For the text-containing cell, return its midpoint in (x, y) coordinate format. 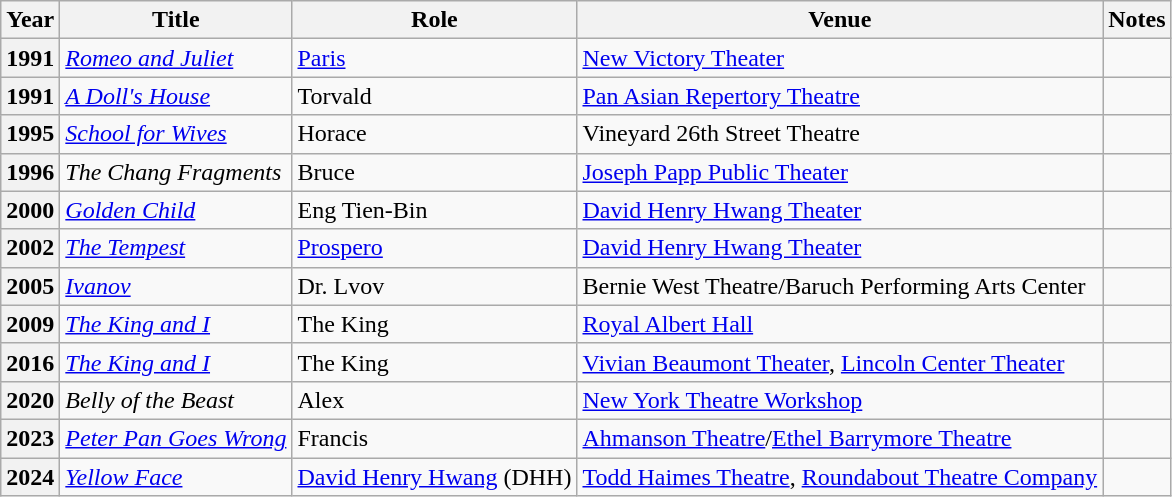
Vineyard 26th Street Theatre (840, 134)
Ahmanson Theatre/Ethel Barrymore Theatre (840, 438)
Joseph Papp Public Theater (840, 172)
1995 (30, 134)
Todd Haimes Theatre, Roundabout Theatre Company (840, 477)
Year (30, 20)
2023 (30, 438)
Title (176, 20)
A Doll's House (176, 96)
Alex (434, 400)
Bernie West Theatre/Baruch Performing Arts Center (840, 286)
2005 (30, 286)
Eng Tien-Bin (434, 210)
Paris (434, 58)
Prospero (434, 248)
Bruce (434, 172)
Vivian Beaumont Theater, Lincoln Center Theater (840, 362)
Torvald (434, 96)
Horace (434, 134)
Role (434, 20)
The Chang Fragments (176, 172)
Golden Child (176, 210)
New York Theatre Workshop (840, 400)
Yellow Face (176, 477)
2020 (30, 400)
New Victory Theater (840, 58)
2016 (30, 362)
The Tempest (176, 248)
David Henry Hwang (DHH) (434, 477)
Ivanov (176, 286)
2024 (30, 477)
Notes (1137, 20)
Belly of the Beast (176, 400)
School for Wives (176, 134)
Venue (840, 20)
Pan Asian Repertory Theatre (840, 96)
Peter Pan Goes Wrong (176, 438)
Dr. Lvov (434, 286)
Royal Albert Hall (840, 324)
2002 (30, 248)
Francis (434, 438)
2000 (30, 210)
2009 (30, 324)
1996 (30, 172)
Romeo and Juliet (176, 58)
